Capture the cell that displays the provided text and extract its (X, Y) central coordinate. 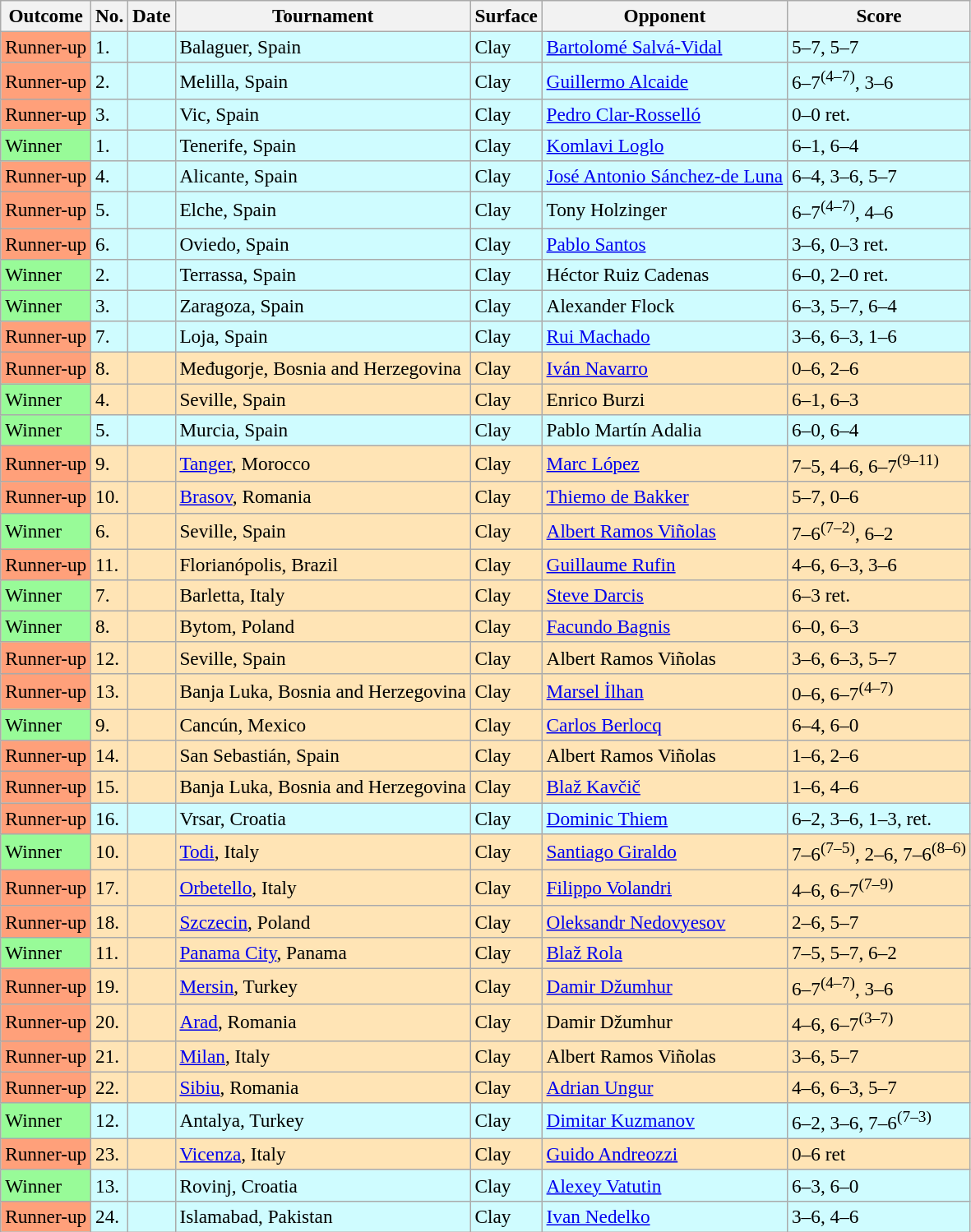
1–6, 4–6 (880, 787)
Thiemo de Bakker (664, 497)
Vrsar, Croatia (322, 818)
Oviedo, Spain (322, 243)
Pablo Martín Adalia (664, 430)
Tenerife, Spain (322, 145)
Islamabad, Pakistan (322, 1216)
0–0 ret. (880, 114)
3–6, 4–6 (880, 1216)
Marc López (664, 464)
Alexey Vatutin (664, 1185)
Surface (506, 16)
No. (110, 16)
Date (151, 16)
Blaž Kavčič (664, 787)
Zaragoza, Spain (322, 306)
Rovinj, Croatia (322, 1185)
Steve Darcis (664, 595)
Cancún, Mexico (322, 725)
18. (110, 921)
Arad, Romania (322, 1022)
Filippo Volandri (664, 888)
Dimitar Kuzmanov (664, 1120)
6–3, 5–7, 6–4 (880, 306)
Santiago Giraldo (664, 851)
6–4, 6–0 (880, 725)
Mersin, Turkey (322, 986)
4–6, 6–7(7–9) (880, 888)
3–6, 6–3, 1–6 (880, 337)
6–3 ret. (880, 595)
Florianópolis, Brazil (322, 565)
Tournament (322, 16)
6–7(4–7), 4–6 (880, 210)
Guido Andreozzi (664, 1154)
6–0, 2–0 ret. (880, 275)
14. (110, 756)
15. (110, 787)
Melilla, Spain (322, 81)
Facundo Bagnis (664, 626)
19. (110, 986)
6–1, 6–3 (880, 399)
Sibiu, Romania (322, 1087)
Međugorje, Bosnia and Herzegovina (322, 367)
Antalya, Turkey (322, 1120)
Terrassa, Spain (322, 275)
24. (110, 1216)
Adrian Ungur (664, 1087)
Balaguer, Spain (322, 47)
Panama City, Panama (322, 953)
23. (110, 1154)
20. (110, 1022)
7–6(7–5), 2–6, 7–6(8–6) (880, 851)
7–5, 4–6, 6–7(9–11) (880, 464)
5–7, 0–6 (880, 497)
4–6, 6–7(3–7) (880, 1022)
Oleksandr Nedovyesov (664, 921)
Ivan Nedelko (664, 1216)
Pedro Clar-Rosselló (664, 114)
Brasov, Romania (322, 497)
Murcia, Spain (322, 430)
6–1, 6–4 (880, 145)
7–6(7–2), 6–2 (880, 531)
7–5, 5–7, 6–2 (880, 953)
6–3, 6–0 (880, 1185)
Guillaume Rufin (664, 565)
22. (110, 1087)
Elche, Spain (322, 210)
Vic, Spain (322, 114)
6–2, 3–6, 7–6(7–3) (880, 1120)
6–4, 3–6, 5–7 (880, 176)
Loja, Spain (322, 337)
Barletta, Italy (322, 595)
2–6, 5–7 (880, 921)
Tony Holzinger (664, 210)
3–6, 6–3, 5–7 (880, 658)
16. (110, 818)
Orbetello, Italy (322, 888)
Komlavi Loglo (664, 145)
Marsel İlhan (664, 691)
San Sebastián, Spain (322, 756)
0–6 ret (880, 1154)
Enrico Burzi (664, 399)
17. (110, 888)
Bytom, Poland (322, 626)
21. (110, 1056)
Rui Machado (664, 337)
Vicenza, Italy (322, 1154)
Iván Navarro (664, 367)
Alicante, Spain (322, 176)
Todi, Italy (322, 851)
6–0, 6–4 (880, 430)
Bartolomé Salvá-Vidal (664, 47)
Szczecin, Poland (322, 921)
Carlos Berlocq (664, 725)
Tanger, Morocco (322, 464)
Opponent (664, 16)
6–2, 3–6, 1–3, ret. (880, 818)
6–0, 6–3 (880, 626)
0–6, 6–7(4–7) (880, 691)
4–6, 6–3, 3–6 (880, 565)
Guillermo Alcaide (664, 81)
3–6, 0–3 ret. (880, 243)
José Antonio Sánchez-de Luna (664, 176)
Milan, Italy (322, 1056)
Outcome (46, 16)
3–6, 5–7 (880, 1056)
5–7, 5–7 (880, 47)
0–6, 2–6 (880, 367)
4–6, 6–3, 5–7 (880, 1087)
Alexander Flock (664, 306)
Héctor Ruiz Cadenas (664, 275)
Pablo Santos (664, 243)
1–6, 2–6 (880, 756)
Dominic Thiem (664, 818)
Blaž Rola (664, 953)
Score (880, 16)
